Capture the cell that displays the provided text and extract its (x, y) central coordinate. 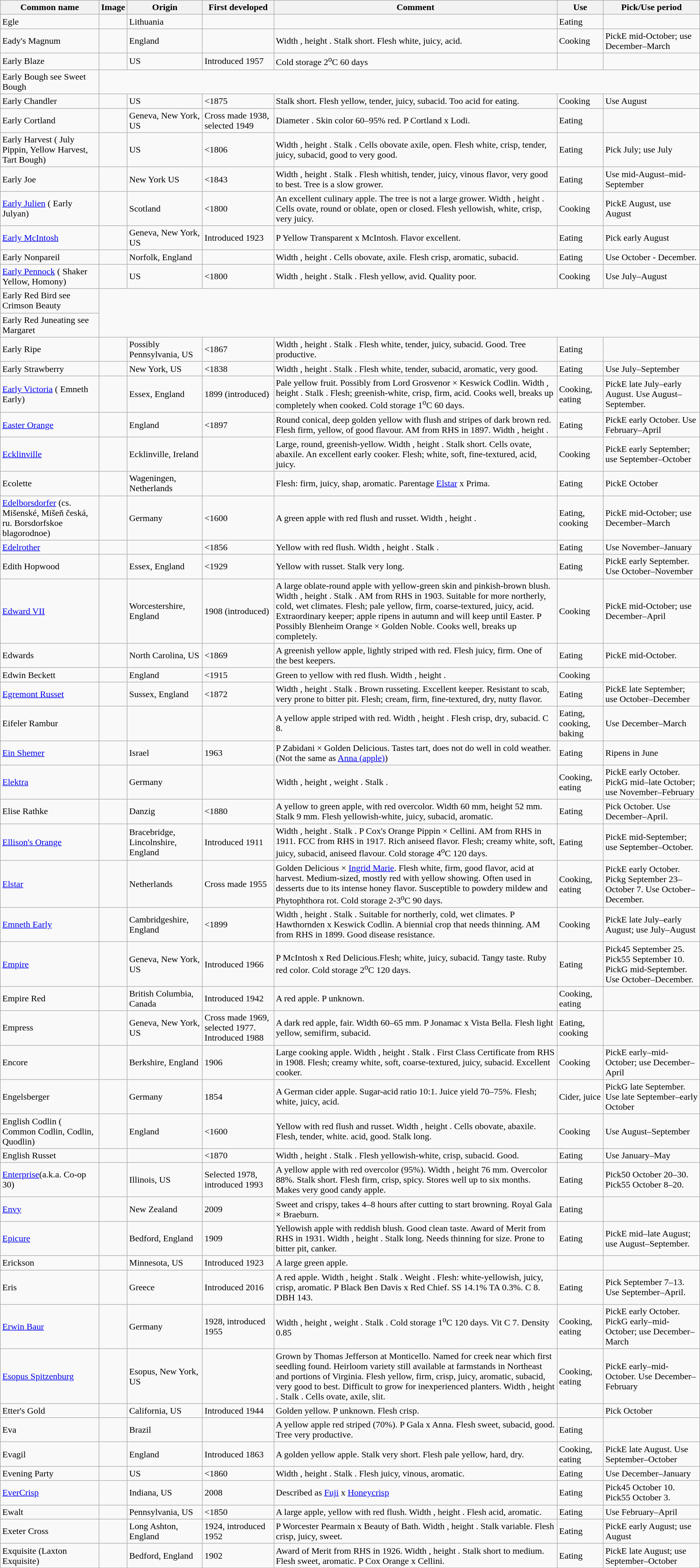
Edward VII (50, 611)
A yellow apple red striped (70%). P Gala x Anna. Flesh sweet, subacid, good. Tree very productive. (415, 1430)
Edwin Beckett (50, 675)
1906 (238, 1062)
PickE early October. Use February–April (651, 425)
First developed (238, 7)
<1872 (238, 694)
California, US (165, 1411)
Cold storage 2oC 60 days (415, 61)
2008 (238, 1493)
PickE August, use August (651, 209)
PickE October (651, 484)
P Yellow Transparent x McIntosh. Flavor excellent. (415, 238)
Use December–March (651, 723)
Berkshire, England (165, 1062)
Empire (50, 964)
Use October - December. (651, 257)
Egle (50, 22)
Image (113, 7)
Width , height . Stalk . Flesh yellowish-white, crisp, subacid. Good. (415, 1155)
New Zealand (165, 1209)
<1880 (238, 812)
Width , height . Stalk . Flesh juicy, vinous, aromatic. (415, 1473)
1963 (238, 753)
2009 (238, 1209)
Early Harvest ( July Pippin, Yellow Harvest, Tart Bough) (50, 150)
Selected 1978, introduced 1993 (238, 1180)
English Russet (50, 1155)
PickE early October. PickG early–mid-October; use December–March (651, 1327)
Bracebridge, Lincolnshire, England (165, 842)
Engelsberger (50, 1097)
Minnesota, US (165, 1263)
<1875 (238, 101)
Use December–January (651, 1473)
Eady's Magnum (50, 41)
Early Victoria ( Emneth Early) (50, 394)
English Codlin ( Common Codlin, Codlin, Quodlin) (50, 1131)
1908 (introduced) (238, 611)
Early Cortland (50, 120)
Erickson (50, 1263)
<1870 (238, 1155)
PickE mid-September; use September–October. (651, 842)
Empress (50, 1028)
Early Red Juneating see Margaret (50, 325)
Pick45 September 25. Pick55 September 10. PickG mid-September. Use October–December. (651, 964)
Early Pennock ( Shaker Yellow, Homony) (50, 277)
Possibly Pennsylvania, US (165, 349)
Long Ashton, England (165, 1531)
Use August (651, 101)
Use (580, 7)
Early McIntosh (50, 238)
PickE early September; use September–October (651, 454)
Early Blaze (50, 61)
Erwin Baur (50, 1327)
Use mid-August–mid-September (651, 179)
PickE late July–early August; use July–August (651, 925)
Use February–April (651, 1512)
Width , height , weight . Stalk . (415, 782)
Width , height . Stalk . Flesh white, tender, subacid, aromatic, very good. (415, 369)
Exquisite (Laxton Exquisite) (50, 1556)
Pick July; use July (651, 150)
Ein Shemer (50, 753)
Brazil (165, 1430)
Easter Orange (50, 425)
PickE mid-October; use December–April (651, 611)
<1856 (238, 547)
1909 (238, 1238)
Golden yellow. P unknown. Flesh crisp. (415, 1411)
Ripens in June (651, 753)
<1897 (238, 425)
Wageningen, Netherlands (165, 484)
Width , height . Stalk . Flesh yellow, avid. Quality poor. (415, 277)
Illinois, US (165, 1180)
PickE late August; use September–October (651, 1556)
Pennsylvania, US (165, 1512)
Cider, juice (580, 1097)
Common name (50, 7)
Elstar (50, 884)
Encore (50, 1062)
Pick October. Use December–April. (651, 812)
Ecklinville, Ireland (165, 454)
Early Julien ( Early Julyan) (50, 209)
A green apple with red flush and russet. Width , height . (415, 518)
Pick/Use period (651, 7)
Pick50 October 20–30. Pick55 October 8–20. (651, 1180)
Diameter . Skin color 60–95% red. P Cortland x Lodi. (415, 120)
New York US (165, 179)
PickE late September; use October–December (651, 694)
Introduced 1966 (238, 964)
Pick September 7–13. Use September–April. (651, 1287)
PickE early August; use August (651, 1531)
Danzig (165, 812)
A red apple. P unknown. (415, 999)
Sussex, England (165, 694)
1854 (238, 1097)
Elektra (50, 782)
Ecklinville (50, 454)
Yellow with russet. Stalk very long. (415, 567)
<1843 (238, 179)
Early Joe (50, 179)
1928, introduced 1955 (238, 1327)
Envy (50, 1209)
PickE early–mid-October; use December–April (651, 1062)
Yellow with red flush. Width , height . Stalk . (415, 547)
Cambridgeshire, England (165, 925)
A German cider apple. Sugar-acid ratio 10:1. Juice yield 70–75%. Flesh; white, juicy, acid. (415, 1097)
Worcestershire, England (165, 611)
North Carolina, US (165, 656)
PickE late August. Use September–October (651, 1454)
P Zabidani × Golden Delicious. Tastes tart, does not do well in cold weather. (Not the same as Anna (apple)) (415, 753)
Lithuania (165, 22)
Introduced 1911 (238, 842)
Edwards (50, 656)
Exeter Cross (50, 1531)
Netherlands (165, 884)
A golden yellow apple. Stalk very short. Flesh pale yellow, hard, dry. (415, 1454)
Esopus, New York, US (165, 1376)
Evagil (50, 1454)
<1899 (238, 925)
<1869 (238, 656)
Introduced 1957 (238, 61)
British Columbia, Canada (165, 999)
Cross made 1969, selected 1977. Introduced 1988 (238, 1028)
<1860 (238, 1473)
1899 (introduced) (238, 394)
Etter's Gold (50, 1411)
Egremont Russet (50, 694)
Early Strawberry (50, 369)
Cross made 1955 (238, 884)
Origin (165, 7)
Yellow with red flush and russet. Width , height . Cells obovate, abaxile. Flesh, tender, white. acid, good. Stalk long. (415, 1131)
A greenish yellow apple, lightly striped with red. Flesh juicy, firm. One of the best keepers. (415, 656)
Early Ripe (50, 349)
Width , height , weight . Stalk . Cold storage 1oC 120 days. Vit C 7. Density 0.85 (415, 1327)
Use July–September (651, 369)
Stalk short. Flesh yellow, tender, juicy, subacid. Too acid for eating. (415, 101)
Use January–May (651, 1155)
Norfolk, England (165, 257)
PickE early September. Use October–November (651, 567)
Scotland (165, 209)
Emneth Early (50, 925)
P Worcester Pearmain x Beauty of Bath. Width , height . Stalk variable. Flesh crisp, juicy, sweet. (415, 1531)
Use July–August (651, 277)
Award of Merit from RHS in 1926. Width , height . Stalk short to medium. Flesh sweet, aromatic. P Cox Orange x Cellini. (415, 1556)
Empire Red (50, 999)
<1915 (238, 675)
Sweet and crispy, takes 4–8 hours after cutting to start browning. Royal Gala × Braeburn. (415, 1209)
Introduced 1942 (238, 999)
Ewalt (50, 1512)
A large apple, yellow with red flush. Width , height . Flesh acid, aromatic. (415, 1512)
Eating, cooking, baking (580, 723)
Early Chandler (50, 101)
A yellow to green apple, with red overcolor. Width 60 mm, height 52 mm. Stalk 9 mm. Flesh yellowish-white, juicy, subacid, aromatic. (415, 812)
Israel (165, 753)
Greece (165, 1287)
Early Nonpareil (50, 257)
PickE late July–early August. Use August–September. (651, 394)
PickE mid-October. (651, 656)
Elise Rathke (50, 812)
Ecolette (50, 484)
PickE early October. PickG mid–late October; use November–February (651, 782)
Early Red Bird see Crimson Beauty (50, 301)
PickG late September. Use late September–early October (651, 1097)
PickE early October. Pickg September 23–October 7. Use October–December. (651, 884)
Epicure (50, 1238)
Introduced 1944 (238, 1411)
Enterprise(a.k.a. Co-op 30) (50, 1180)
<1838 (238, 369)
Esopus Spitzenburg (50, 1376)
Edelborsdorfer (cs. Mišenské, Mišeň česká, ru. Borsdorfskoe blagorodnoe) (50, 518)
Described as Fuji x Honeycrisp (415, 1493)
Use August–September (651, 1131)
Pick early August (651, 238)
1902 (238, 1556)
Width , height . Stalk . Flesh white, tender, juicy, subacid. Good. Tree productive. (415, 349)
Introduced 1863 (238, 1454)
P McIntosh x Red Delicious.Flesh; white, juicy, subacid. Tangy taste. Ruby red color. Cold storage 2oC 120 days. (415, 964)
A dark red apple, fair. Width 60–65 mm. P Jonamac x Vista Bella. Flesh light yellow, semifirm, subacid. (415, 1028)
Width , height . Stalk . Flesh whitish, tender, juicy, vinous flavor, very good to best. Tree is a slow grower. (415, 179)
1924, introduced 1952 (238, 1531)
PickE mid–late August; use August–September. (651, 1238)
EverCrisp (50, 1493)
Pick October (651, 1411)
Evening Party (50, 1473)
Indiana, US (165, 1493)
Width , height . Stalk short. Flesh white, juicy, acid. (415, 41)
Edelrother (50, 547)
<1806 (238, 150)
A large green apple. (415, 1263)
Cross made 1938, selected 1949 (238, 120)
Early Bough see Sweet Bough (50, 81)
Comment (415, 7)
Eva (50, 1430)
<1867 (238, 349)
Width , height . Stalk . Cells obovate axile, open. Flesh white, crisp, tender, juicy, subacid, good to very good. (415, 150)
Pick45 October 10. Pick55 October 3. (651, 1493)
Flesh: firm, juicy, shap, aromatic. Parentage Elstar x Prima. (415, 484)
<1929 (238, 567)
Edith Hopwood (50, 567)
Eifeler Rambur (50, 723)
Use November–January (651, 547)
<1850 (238, 1512)
Introduced 2016 (238, 1287)
Green to yellow with red flush. Width , height . (415, 675)
New York, US (165, 369)
Width , height . Cells obovate, axile. Flesh crisp, aromatic, subacid. (415, 257)
Eris (50, 1287)
PickE early–mid-October. Use December–February (651, 1376)
A yellow apple striped with red. Width , height . Flesh crisp, dry, subacid. C 8. (415, 723)
Ellison's Orange (50, 842)
